Return the (x, y) coordinate for the center point of the cell that contains the specified text.  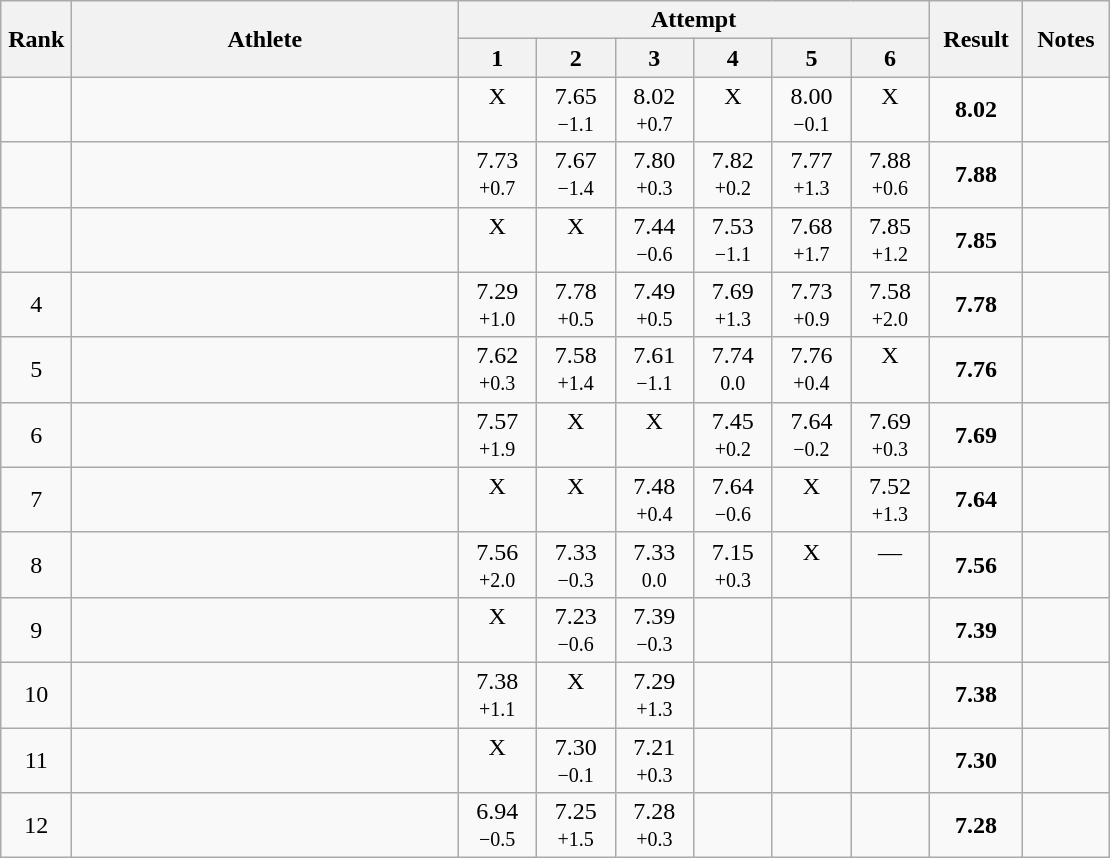
7.57+1.9 (498, 434)
7.48+0.4 (654, 500)
7.39−0.3 (654, 630)
7.85 (976, 240)
8 (36, 564)
7.33−0.3 (576, 564)
7.330.0 (654, 564)
10 (36, 694)
7.53−1.1 (734, 240)
7.30 (976, 760)
7.80+0.3 (654, 174)
— (890, 564)
Rank (36, 39)
9 (36, 630)
7.38 (976, 694)
7.68+1.7 (812, 240)
7.62+0.3 (498, 370)
7.64−0.6 (734, 500)
7.88 (976, 174)
7.58+2.0 (890, 304)
7.76 (976, 370)
7.49+0.5 (654, 304)
7.64−0.2 (812, 434)
7.52+1.3 (890, 500)
7.56 (976, 564)
7.88+0.6 (890, 174)
7.85+1.2 (890, 240)
7.64 (976, 500)
7.28+0.3 (654, 826)
7.73+0.9 (812, 304)
Attempt (694, 20)
7.77+1.3 (812, 174)
8.02+0.7 (654, 110)
7.82+0.2 (734, 174)
7.29+1.0 (498, 304)
7.30−0.1 (576, 760)
7.58+1.4 (576, 370)
1 (498, 58)
7.15+0.3 (734, 564)
6.94−0.5 (498, 826)
Result (976, 39)
8.00−0.1 (812, 110)
7.69 (976, 434)
7.78+0.5 (576, 304)
12 (36, 826)
7.78 (976, 304)
7.65−1.1 (576, 110)
7.67−1.4 (576, 174)
11 (36, 760)
8.02 (976, 110)
7.23−0.6 (576, 630)
7.73+0.7 (498, 174)
7.69+0.3 (890, 434)
7.61−1.1 (654, 370)
3 (654, 58)
7 (36, 500)
7.25+1.5 (576, 826)
Athlete (265, 39)
7.21+0.3 (654, 760)
2 (576, 58)
7.39 (976, 630)
7.38+1.1 (498, 694)
7.29+1.3 (654, 694)
Notes (1066, 39)
7.44−0.6 (654, 240)
7.28 (976, 826)
7.740.0 (734, 370)
7.69+1.3 (734, 304)
7.45+0.2 (734, 434)
7.76+0.4 (812, 370)
7.56+2.0 (498, 564)
